Detect which cell encompasses the target text, then output its [x, y] center coordinate. 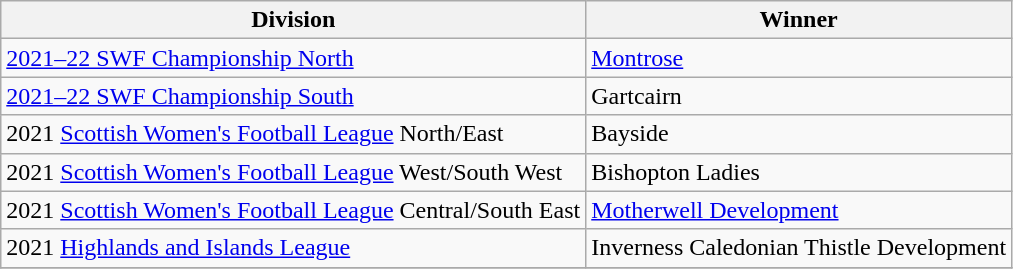
Bayside [799, 134]
2021–22 SWF Championship South [294, 96]
Gartcairn [799, 96]
Montrose [799, 58]
2021 Highlands and Islands League [294, 248]
Division [294, 20]
Bishopton Ladies [799, 172]
2021–22 SWF Championship North [294, 58]
Winner [799, 20]
2021 Scottish Women's Football League Central/South East [294, 210]
Inverness Caledonian Thistle Development [799, 248]
2021 Scottish Women's Football League West/South West [294, 172]
Motherwell Development [799, 210]
2021 Scottish Women's Football League North/East [294, 134]
